Determine the (x, y) coordinate at the center of the cell enclosing the given text.  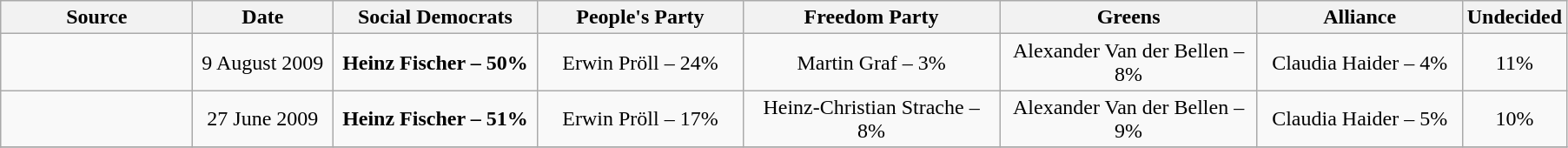
11% (1514, 63)
Date (262, 17)
Heinz Fischer – 51% (435, 118)
Claudia Haider – 5% (1360, 118)
Greens (1128, 17)
10% (1514, 118)
Erwin Pröll – 17% (640, 118)
Freedom Party (871, 17)
Alliance (1360, 17)
27 June 2009 (262, 118)
Heinz-Christian Strache – 8% (871, 118)
Martin Graf – 3% (871, 63)
Heinz Fischer – 50% (435, 63)
Social Democrats (435, 17)
9 August 2009 (262, 63)
Erwin Pröll – 24% (640, 63)
Alexander Van der Bellen – 8% (1128, 63)
People's Party (640, 17)
Source (97, 17)
Undecided (1514, 17)
Claudia Haider – 4% (1360, 63)
Alexander Van der Bellen – 9% (1128, 118)
